Scan for the cell matching the given text and deliver its [X, Y] coordinate at center. 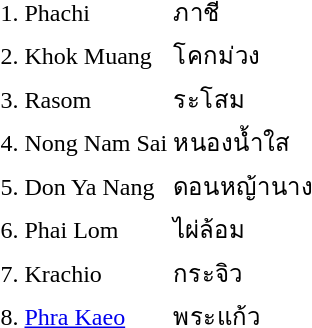
Rasom [96, 99]
Don Ya Nang [96, 186]
Khok Muang [96, 56]
Krachio [96, 273]
Phai Lom [96, 230]
Nong Nam Sai [96, 142]
